Output the (x, y) coordinate of the center of the cell containing the given text.  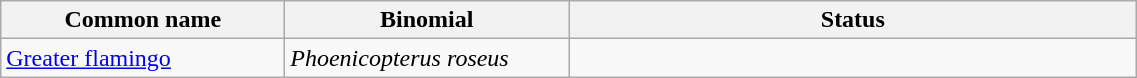
Greater flamingo (143, 58)
Phoenicopterus roseus (427, 58)
Binomial (427, 20)
Status (853, 20)
Common name (143, 20)
